Detect which cell encompasses the target text, then output its (X, Y) center coordinate. 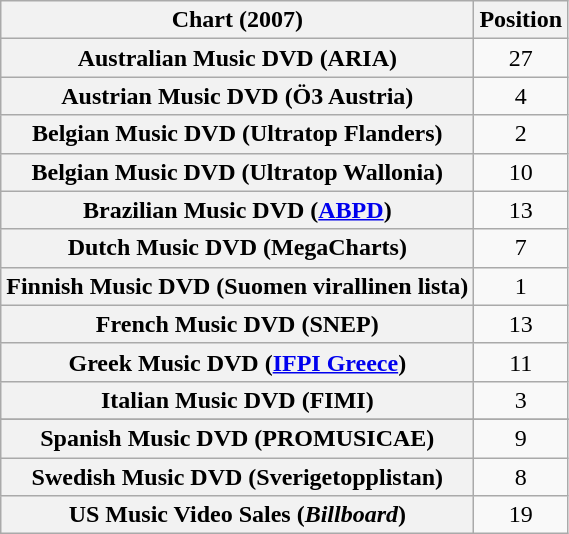
Austrian Music DVD (Ö3 Austria) (238, 96)
US Music Video Sales (Billboard) (238, 515)
Swedish Music DVD (Sverigetopplistan) (238, 477)
7 (521, 248)
4 (521, 96)
Belgian Music DVD (Ultratop Wallonia) (238, 172)
Australian Music DVD (ARIA) (238, 58)
2 (521, 134)
Spanish Music DVD (PROMUSICAE) (238, 438)
1 (521, 286)
Chart (2007) (238, 20)
Greek Music DVD (IFPI Greece) (238, 362)
8 (521, 477)
19 (521, 515)
Finnish Music DVD (Suomen virallinen lista) (238, 286)
9 (521, 438)
French Music DVD (SNEP) (238, 324)
10 (521, 172)
Dutch Music DVD (MegaCharts) (238, 248)
Position (521, 20)
3 (521, 400)
Brazilian Music DVD (ABPD) (238, 210)
Italian Music DVD (FIMI) (238, 400)
11 (521, 362)
Belgian Music DVD (Ultratop Flanders) (238, 134)
27 (521, 58)
